Search for the cell housing the specified text and yield its (X, Y) center coordinate. 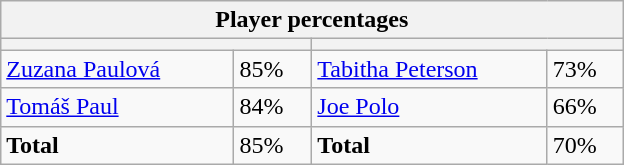
Player percentages (312, 20)
73% (585, 69)
Joe Polo (430, 107)
66% (585, 107)
70% (585, 145)
84% (273, 107)
Tabitha Peterson (430, 69)
Tomáš Paul (118, 107)
Zuzana Paulová (118, 69)
